Detect which cell encompasses the target text, then output its [X, Y] center coordinate. 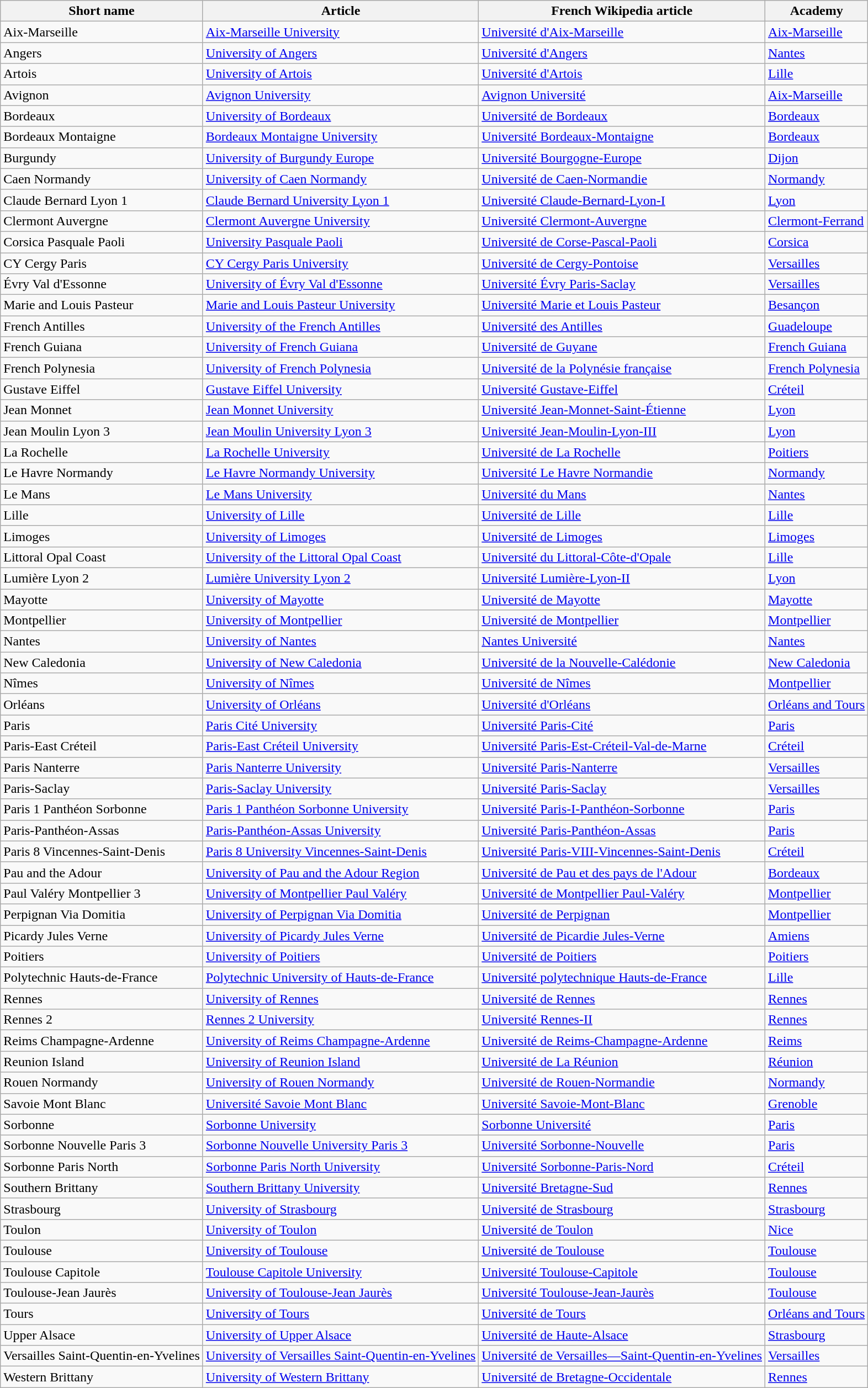
Université de Lille [622, 515]
Clermont Auvergne University [340, 221]
Université de Cergy-Pontoise [622, 263]
Besançon [817, 305]
Western Brittany [102, 1377]
University of Western Brittany [340, 1377]
University of Upper Alsace [340, 1335]
Université de Rouen-Normandie [622, 1083]
Grenoble [817, 1104]
Université Claude-Bernard-Lyon-I [622, 200]
Université de Mayotte [622, 599]
Université de Versailles—Saint-Quentin-en-Yvelines [622, 1356]
University of Caen Normandy [340, 179]
Gustave Eiffel [102, 389]
Université Bordeaux-Montaigne [622, 137]
Aix-Marseille University [340, 32]
University of Reims Champagne-Ardenne [340, 1041]
University of Nantes [340, 642]
Université de la Nouvelle-Calédonie [622, 663]
University of Mayotte [340, 599]
Bordeaux Montaigne University [340, 137]
Université d'Aix-Marseille [622, 32]
University of Montpellier Paul Valéry [340, 893]
Academy [817, 11]
Université de Corse-Pascal-Paoli [622, 242]
Université polytechnique Hauts-de-France [622, 978]
Évry Val d'Essonne [102, 284]
Paris-Panthéon-Assas [102, 830]
Université Paris-Saclay [622, 788]
University of French Guiana [340, 347]
Université d'Orléans [622, 704]
Jean Monnet [102, 410]
Lumière Lyon 2 [102, 578]
Université de Toulon [622, 1230]
CY Cergy Paris University [340, 263]
Université Paris-Panthéon-Assas [622, 830]
Université de Tours [622, 1314]
Université Toulouse-Capitole [622, 1272]
Université Bourgogne-Europe [622, 158]
Université de Reims-Champagne-Ardenne [622, 1041]
Université de Montpellier [622, 621]
University of Picardy Jules Verne [340, 936]
Le Mans University [340, 494]
University of French Polynesia [340, 368]
Université de Picardie Jules-Verne [622, 936]
University of the Littoral Opal Coast [340, 557]
University of Rouen Normandy [340, 1083]
Université du Mans [622, 494]
University of Nîmes [340, 684]
University of Artois [340, 74]
Jean Moulin University Lyon 3 [340, 431]
Polytechnic University of Hauts-de-France [340, 978]
Short name [102, 11]
Angers [102, 53]
Perpignan Via Domitia [102, 914]
Toulouse-Jean Jaurès [102, 1293]
Paris 8 Vincennes-Saint-Denis [102, 851]
Clermont-Ferrand [817, 221]
Université de Nîmes [622, 684]
Université Savoie Mont Blanc [340, 1104]
Université Rennes-II [622, 1020]
Avignon University [340, 95]
University of Toulouse-Jean Jaurès [340, 1293]
University of Pau and the Adour Region [340, 872]
Claude Bernard University Lyon 1 [340, 200]
Caen Normandy [102, 179]
Bordeaux Montaigne [102, 137]
Burgundy [102, 158]
Paris-Panthéon-Assas University [340, 830]
Université Sorbonne-Nouvelle [622, 1146]
Université Le Havre Normandie [622, 473]
Université de La Rochelle [622, 452]
French Antilles [102, 326]
Nîmes [102, 684]
Université Jean-Monnet-Saint-Étienne [622, 410]
Toulouse Capitole University [340, 1272]
Université de Pau et des pays de l'Adour [622, 872]
Université de Toulouse [622, 1251]
Reims Champagne-Ardenne [102, 1041]
Toulon [102, 1230]
Reunion Island [102, 1062]
Rennes 2 University [340, 1020]
Le Havre Normandy University [340, 473]
Université Clermont-Auvergne [622, 221]
University of Bordeaux [340, 116]
Littoral Opal Coast [102, 557]
Article [340, 11]
Reims [817, 1041]
Clermont Auvergne [102, 221]
Savoie Mont Blanc [102, 1104]
Sorbonne Nouvelle University Paris 3 [340, 1146]
Université Évry Paris-Saclay [622, 284]
University of Évry Val d'Essonne [340, 284]
Southern Brittany University [340, 1188]
Corsica Pasquale Paoli [102, 242]
Tours [102, 1314]
Paris 1 Panthéon Sorbonne University [340, 809]
Université de La Réunion [622, 1062]
University of Strasbourg [340, 1209]
University of Rennes [340, 999]
Rennes 2 [102, 1020]
Versailles Saint-Quentin-en-Yvelines [102, 1356]
French Wikipedia article [622, 11]
Paris-Saclay [102, 788]
Université de la Polynésie française [622, 368]
Rouen Normandy [102, 1083]
Amiens [817, 936]
Dijon [817, 158]
Paris 8 University Vincennes-Saint-Denis [340, 851]
University of Toulouse [340, 1251]
University of Poitiers [340, 957]
Sorbonne Université [622, 1125]
Marie and Louis Pasteur University [340, 305]
Polytechnic Hauts-de-France [102, 978]
Sorbonne Paris North University [340, 1167]
Université Paris-Nanterre [622, 767]
Université de Bordeaux [622, 116]
University of New Caledonia [340, 663]
Orléans [102, 704]
Paul Valéry Montpellier 3 [102, 893]
Université de Perpignan [622, 914]
Université du Littoral-Côte-d'Opale [622, 557]
Université Paris-Est-Créteil-Val-de-Marne [622, 746]
Guadeloupe [817, 326]
University of Tours [340, 1314]
Avignon Université [622, 95]
Claude Bernard Lyon 1 [102, 200]
Université de Bretagne-Occidentale [622, 1377]
Paris Nanterre University [340, 767]
Nice [817, 1230]
University of Toulon [340, 1230]
Université de Strasbourg [622, 1209]
Paris-East Créteil University [340, 746]
University of Burgundy Europe [340, 158]
University of Orléans [340, 704]
Paris Cité University [340, 725]
Pau and the Adour [102, 872]
Lumière University Lyon 2 [340, 578]
University of Reunion Island [340, 1062]
Paris Nanterre [102, 767]
Université Paris-VIII-Vincennes-Saint-Denis [622, 851]
Université de Poitiers [622, 957]
Université Bretagne-Sud [622, 1188]
Université Sorbonne-Paris-Nord [622, 1167]
University of Montpellier [340, 621]
Avignon [102, 95]
Université Savoie-Mont-Blanc [622, 1104]
University of Lille [340, 515]
Université Marie et Louis Pasteur [622, 305]
Paris 1 Panthéon Sorbonne [102, 809]
La Rochelle University [340, 452]
Corsica [817, 242]
Le Havre Normandy [102, 473]
University of Limoges [340, 536]
Université de Montpellier Paul-Valéry [622, 893]
Université Paris-Cité [622, 725]
Université de Caen-Normandie [622, 179]
Université de Limoges [622, 536]
University of Versailles Saint-Quentin-en-Yvelines [340, 1356]
Le Mans [102, 494]
Jean Moulin Lyon 3 [102, 431]
Université d'Angers [622, 53]
Université Paris-I-Panthéon-Sorbonne [622, 809]
University of Perpignan Via Domitia [340, 914]
Sorbonne [102, 1125]
Réunion [817, 1062]
Jean Monnet University [340, 410]
Sorbonne University [340, 1125]
University of Angers [340, 53]
Gustave Eiffel University [340, 389]
Université de Haute-Alsace [622, 1335]
Southern Brittany [102, 1188]
Marie and Louis Pasteur [102, 305]
Toulouse Capitole [102, 1272]
Paris-Saclay University [340, 788]
Université d'Artois [622, 74]
Université des Antilles [622, 326]
Université Jean-Moulin-Lyon-III [622, 431]
Sorbonne Paris North [102, 1167]
Université Lumière-Lyon-II [622, 578]
Upper Alsace [102, 1335]
Université Gustave-Eiffel [622, 389]
Nantes Université [622, 642]
Artois [102, 74]
La Rochelle [102, 452]
Picardy Jules Verne [102, 936]
Sorbonne Nouvelle Paris 3 [102, 1146]
University of the French Antilles [340, 326]
University Pasquale Paoli [340, 242]
Université de Rennes [622, 999]
Paris-East Créteil [102, 746]
Université Toulouse-Jean-Jaurès [622, 1293]
Université de Guyane [622, 347]
CY Cergy Paris [102, 263]
